Search for the cell housing the specified text and yield its (x, y) center coordinate. 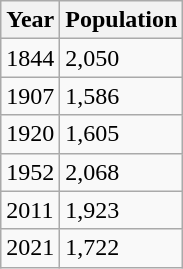
1,923 (122, 210)
Year (30, 20)
1907 (30, 96)
2011 (30, 210)
1,586 (122, 96)
2,068 (122, 172)
1,605 (122, 134)
2,050 (122, 58)
1920 (30, 134)
1952 (30, 172)
Population (122, 20)
1844 (30, 58)
1,722 (122, 248)
2021 (30, 248)
